Provide the (X, Y) coordinate of the cell's center where the given text is located.  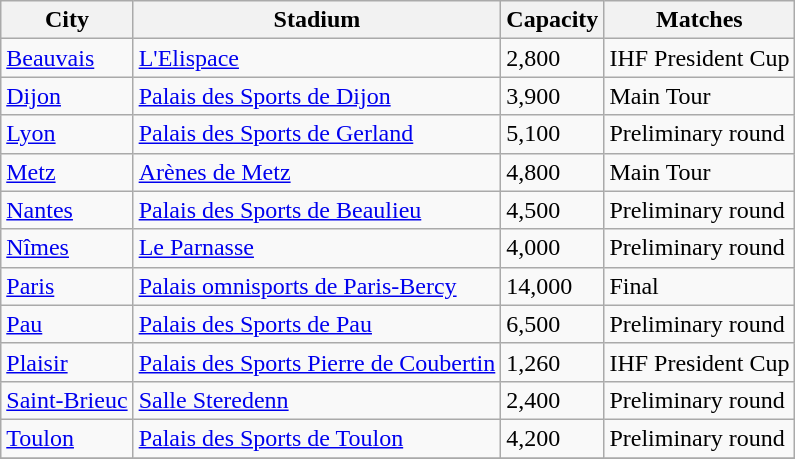
2,400 (552, 400)
Palais omnisports de Paris-Bercy (317, 286)
Final (700, 286)
Nîmes (67, 248)
Saint-Brieuc (67, 400)
5,100 (552, 134)
Palais des Sports de Pau (317, 324)
L'Elispace (317, 58)
Capacity (552, 20)
Palais des Sports Pierre de Coubertin (317, 362)
4,800 (552, 172)
3,900 (552, 96)
6,500 (552, 324)
Dijon (67, 96)
Plaisir (67, 362)
Nantes (67, 210)
Beauvais (67, 58)
Palais des Sports de Gerland (317, 134)
Matches (700, 20)
Arènes de Metz (317, 172)
Le Parnasse (317, 248)
Toulon (67, 438)
4,200 (552, 438)
Salle Steredenn (317, 400)
City (67, 20)
Palais des Sports de Beaulieu (317, 210)
Metz (67, 172)
Palais des Sports de Toulon (317, 438)
4,000 (552, 248)
4,500 (552, 210)
Lyon (67, 134)
Paris (67, 286)
2,800 (552, 58)
Stadium (317, 20)
1,260 (552, 362)
Pau (67, 324)
14,000 (552, 286)
Palais des Sports de Dijon (317, 96)
